Return [x, y] of the center of cell containing provided text 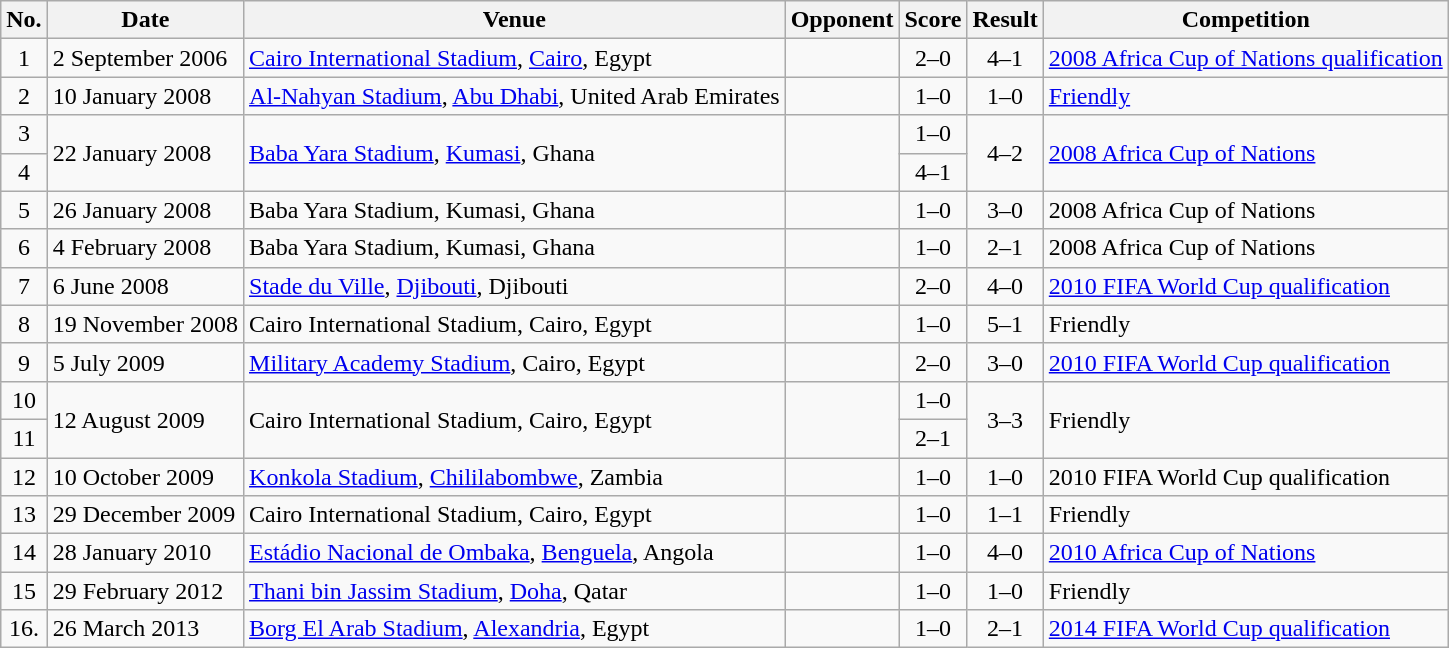
10 January 2008 [145, 96]
Thani bin Jassim Stadium, Doha, Qatar [515, 591]
12 August 2009 [145, 419]
Stade du Ville, Djibouti, Djibouti [515, 286]
9 [24, 362]
2 [24, 96]
5–1 [1005, 324]
12 [24, 477]
19 November 2008 [145, 324]
13 [24, 515]
Date [145, 20]
6 [24, 248]
26 January 2008 [145, 210]
Competition [1246, 20]
Al-Nahyan Stadium, Abu Dhabi, United Arab Emirates [515, 96]
No. [24, 20]
26 March 2013 [145, 629]
1–1 [1005, 515]
29 December 2009 [145, 515]
Score [933, 20]
6 June 2008 [145, 286]
29 February 2012 [145, 591]
22 January 2008 [145, 153]
2014 FIFA World Cup qualification [1246, 629]
2 September 2006 [145, 58]
16. [24, 629]
2008 Africa Cup of Nations qualification [1246, 58]
11 [24, 438]
Estádio Nacional de Ombaka, Benguela, Angola [515, 553]
Opponent [842, 20]
Konkola Stadium, Chililabombwe, Zambia [515, 477]
4 February 2008 [145, 248]
3–3 [1005, 419]
7 [24, 286]
10 [24, 400]
Result [1005, 20]
Borg El Arab Stadium, Alexandria, Egypt [515, 629]
Military Academy Stadium, Cairo, Egypt [515, 362]
14 [24, 553]
1 [24, 58]
8 [24, 324]
5 [24, 210]
4–2 [1005, 153]
4 [24, 172]
10 October 2009 [145, 477]
3 [24, 134]
5 July 2009 [145, 362]
2010 Africa Cup of Nations [1246, 553]
Venue [515, 20]
15 [24, 591]
28 January 2010 [145, 553]
